Find where the given text appears and provide that cell's center as [X, Y] coordinate. 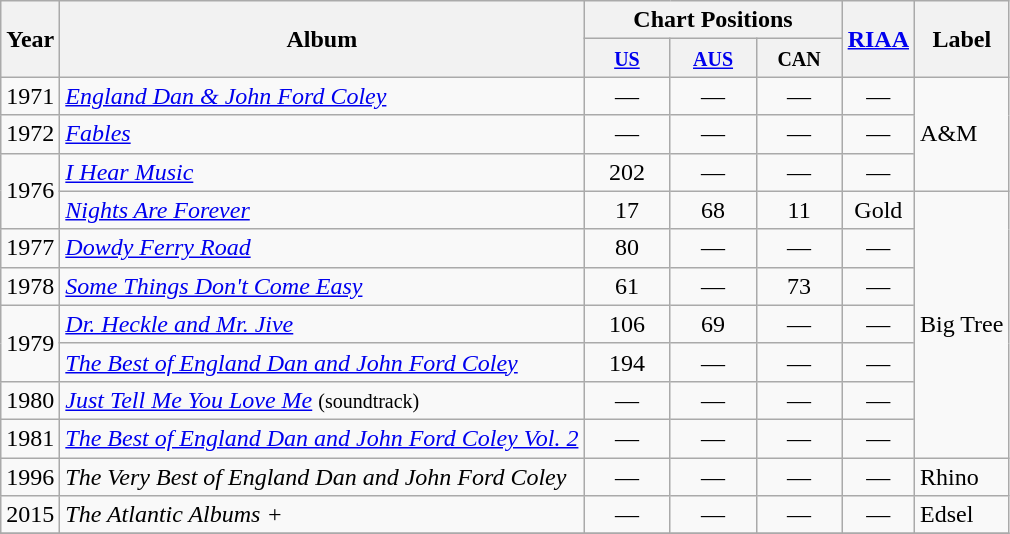
1981 [30, 438]
Gold [878, 210]
1978 [30, 286]
I Hear Music [322, 172]
2015 [30, 515]
Year [30, 39]
1979 [30, 343]
202 [627, 172]
1971 [30, 96]
The Best of England Dan and John Ford Coley [322, 362]
194 [627, 362]
Album [322, 39]
106 [627, 324]
17 [627, 210]
1996 [30, 477]
11 [799, 210]
1976 [30, 191]
Label [962, 39]
Just Tell Me You Love Me (soundtrack) [322, 400]
1980 [30, 400]
A&M [962, 134]
Chart Positions [713, 20]
England Dan & John Ford Coley [322, 96]
The Atlantic Albums + [322, 515]
Big Tree [962, 324]
1972 [30, 134]
CAN [799, 58]
RIAA [878, 39]
Dr. Heckle and Mr. Jive [322, 324]
80 [627, 248]
Rhino [962, 477]
1977 [30, 248]
61 [627, 286]
73 [799, 286]
Fables [322, 134]
69 [713, 324]
US [627, 58]
68 [713, 210]
AUS [713, 58]
The Very Best of England Dan and John Ford Coley [322, 477]
The Best of England Dan and John Ford Coley Vol. 2 [322, 438]
Dowdy Ferry Road [322, 248]
Some Things Don't Come Easy [322, 286]
Nights Are Forever [322, 210]
Edsel [962, 515]
